Search for the cell housing the specified text and yield its (x, y) center coordinate. 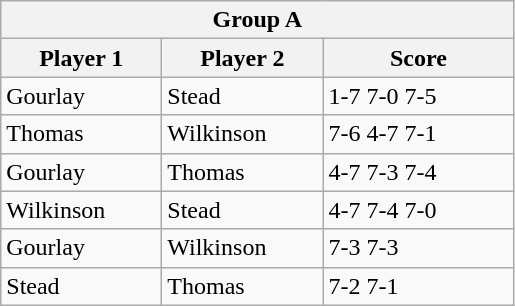
7-3 7-3 (418, 248)
Group A (258, 20)
Player 1 (82, 58)
4-7 7-4 7-0 (418, 210)
Player 2 (242, 58)
7-6 4-7 7-1 (418, 134)
4-7 7-3 7-4 (418, 172)
Score (418, 58)
1-7 7-0 7-5 (418, 96)
7-2 7-1 (418, 286)
